From the cell containing the given text, extract its center point as (x, y) coordinate. 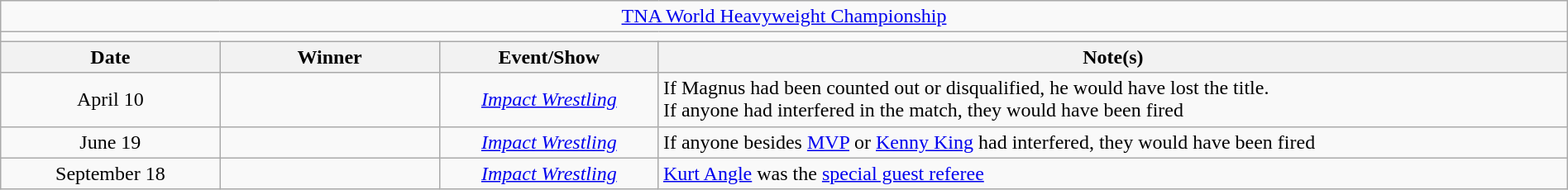
Note(s) (1113, 57)
Date (111, 57)
April 10 (111, 99)
If Magnus had been counted out or disqualified, he would have lost the title.If anyone had interfered in the match, they would have been fired (1113, 99)
September 18 (111, 173)
TNA World Heavyweight Championship (784, 17)
Winner (329, 57)
Event/Show (549, 57)
Kurt Angle was the special guest referee (1113, 173)
If anyone besides MVP or Kenny King had interfered, they would have been fired (1113, 142)
June 19 (111, 142)
